From the cell containing the given text, extract its center point as [x, y] coordinate. 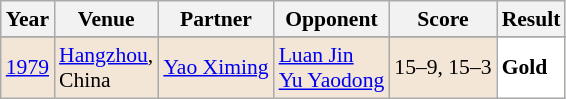
15–9, 15–3 [442, 68]
Venue [106, 19]
Luan Jin Yu Yaodong [332, 68]
Gold [532, 68]
Partner [216, 19]
Year [28, 19]
Opponent [332, 19]
Result [532, 19]
Score [442, 19]
Yao Ximing [216, 68]
Hangzhou, China [106, 68]
1979 [28, 68]
